Scan for the cell matching the given text and deliver its [X, Y] coordinate at center. 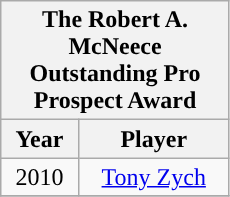
Tony Zych [154, 177]
The Robert A. McNeece Outstanding Pro Prospect Award [116, 60]
2010 [40, 177]
Player [154, 139]
Year [40, 139]
